Detect which cell encompasses the target text, then output its (X, Y) center coordinate. 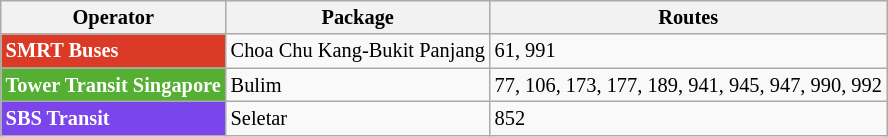
Routes (688, 17)
Operator (114, 17)
SBS Transit (114, 118)
Package (358, 17)
SMRT Buses (114, 51)
61, 991 (688, 51)
Seletar (358, 118)
Bulim (358, 85)
Tower Transit Singapore (114, 85)
Choa Chu Kang-Bukit Panjang (358, 51)
852 (688, 118)
77, 106, 173, 177, 189, 941, 945, 947, 990, 992 (688, 85)
